Provide the (X, Y) coordinate of the cell's center where the given text is located.  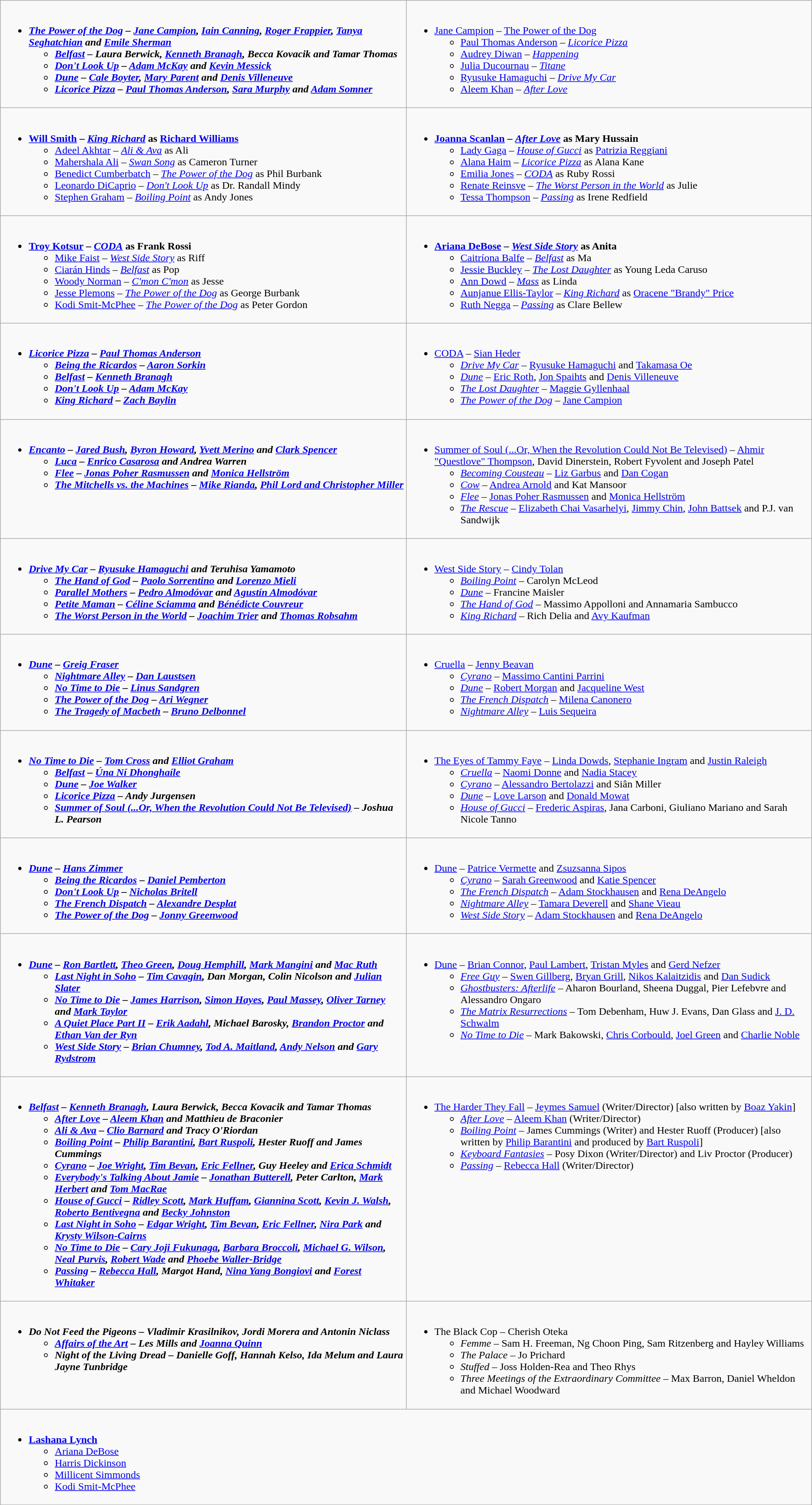
Licorice Pizza – Paul Thomas AndersonBeing the Ricardos – Aaron SorkinBelfast – Kenneth BranaghDon't Look Up – Adam McKayKing Richard – Zach Baylin (203, 371)
Lashana LynchAriana DeBoseHarris DickinsonMillicent SimmondsKodi Smit-McPhee (406, 1457)
